Return (x, y) of the center of cell containing provided text 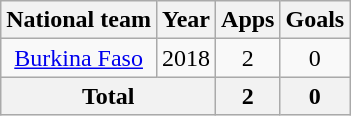
Burkina Faso (79, 58)
Goals (315, 20)
Total (108, 96)
2018 (186, 58)
National team (79, 20)
Apps (248, 20)
Year (186, 20)
